Determine the [X, Y] coordinate at the center of the cell enclosing the given text.  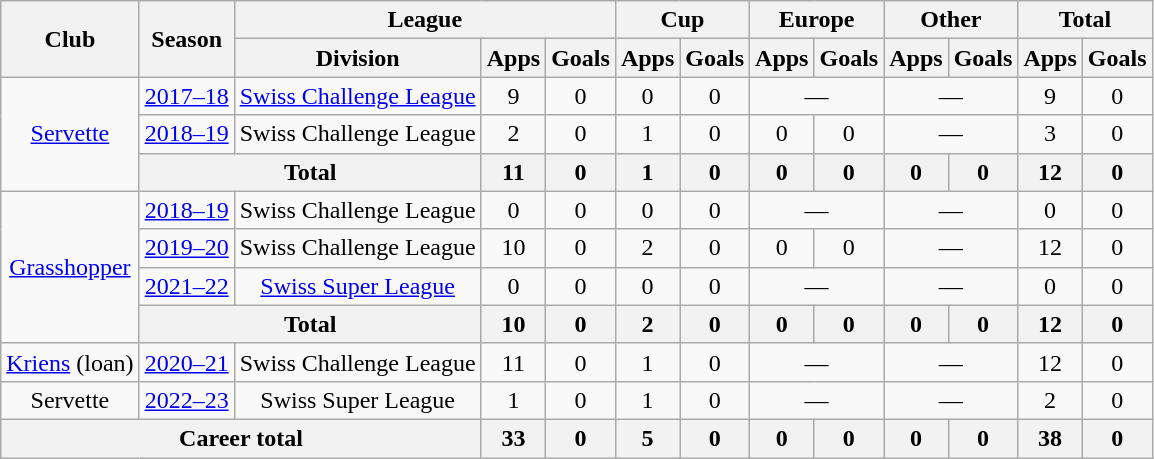
38 [1050, 438]
Career total [241, 438]
2017–18 [186, 96]
Club [70, 39]
Other [951, 20]
2020–21 [186, 362]
2021–22 [186, 286]
Division [358, 58]
League [424, 20]
33 [513, 438]
Europe [817, 20]
Grasshopper [70, 267]
2019–20 [186, 248]
Season [186, 39]
5 [647, 438]
3 [1050, 134]
Kriens (loan) [70, 362]
2022–23 [186, 400]
Cup [682, 20]
